From the cell containing the given text, extract its center point as [X, Y] coordinate. 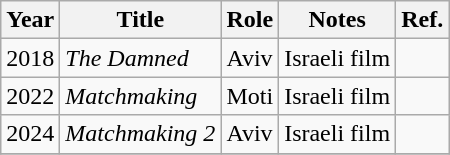
Ref. [422, 20]
2018 [30, 58]
Moti [250, 96]
2024 [30, 134]
Matchmaking 2 [140, 134]
2022 [30, 96]
Year [30, 20]
Title [140, 20]
Notes [338, 20]
Role [250, 20]
The Damned [140, 58]
Matchmaking [140, 96]
